Capture the cell that displays the provided text and extract its [x, y] central coordinate. 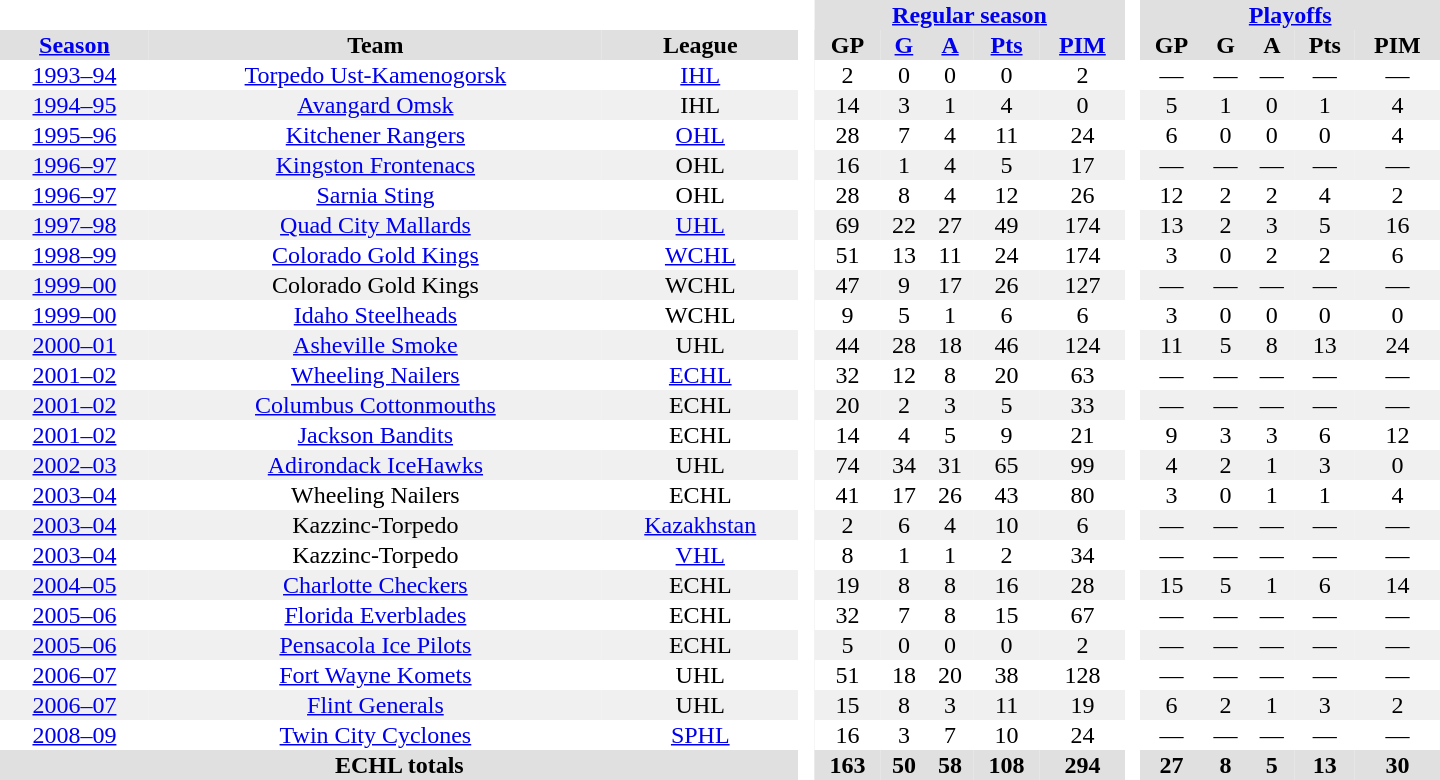
Playoffs [1290, 15]
Asheville Smoke [376, 345]
1995–96 [74, 135]
46 [1006, 345]
22 [904, 225]
49 [1006, 225]
99 [1082, 465]
69 [848, 225]
163 [848, 765]
Kitchener Rangers [376, 135]
67 [1082, 615]
63 [1082, 375]
65 [1006, 465]
Season [74, 45]
Florida Everblades [376, 615]
Charlotte Checkers [376, 585]
Team [376, 45]
1993–94 [74, 75]
1997–98 [74, 225]
44 [848, 345]
294 [1082, 765]
Avangard Omsk [376, 105]
41 [848, 495]
30 [1398, 765]
Torpedo Ust-Kamenogorsk [376, 75]
124 [1082, 345]
SPHL [700, 735]
VHL [700, 555]
128 [1082, 675]
58 [950, 765]
21 [1082, 435]
Quad City Mallards [376, 225]
Fort Wayne Komets [376, 675]
Sarnia Sting [376, 195]
1998–99 [74, 255]
Jackson Bandits [376, 435]
Kingston Frontenacs [376, 165]
Regular season [970, 15]
League [700, 45]
108 [1006, 765]
2004–05 [74, 585]
ECHL totals [400, 765]
Columbus Cottonmouths [376, 405]
31 [950, 465]
50 [904, 765]
33 [1082, 405]
47 [848, 285]
2000–01 [74, 345]
127 [1082, 285]
43 [1006, 495]
1994–95 [74, 105]
38 [1006, 675]
Pensacola Ice Pilots [376, 645]
74 [848, 465]
Flint Generals [376, 705]
Kazakhstan [700, 525]
2002–03 [74, 465]
Adirondack IceHawks [376, 465]
80 [1082, 495]
Idaho Steelheads [376, 315]
Twin City Cyclones [376, 735]
2008–09 [74, 735]
